From the cell containing the given text, extract its center point as (X, Y) coordinate. 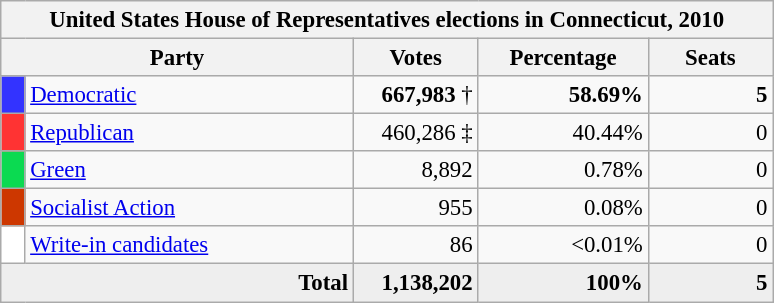
0.08% (563, 208)
United States House of Representatives elections in Connecticut, 2010 (387, 20)
8,892 (416, 170)
Write-in candidates (189, 245)
86 (416, 245)
955 (416, 208)
Votes (416, 58)
Green (189, 170)
100% (563, 283)
0.78% (563, 170)
58.69% (563, 95)
Democratic (189, 95)
1,138,202 (416, 283)
Republican (189, 133)
Party (178, 58)
Socialist Action (189, 208)
<0.01% (563, 245)
Seats (710, 58)
40.44% (563, 133)
Total (178, 283)
460,286 ‡ (416, 133)
Percentage (563, 58)
667,983 † (416, 95)
